For the text-containing cell, return its midpoint in [X, Y] coordinate format. 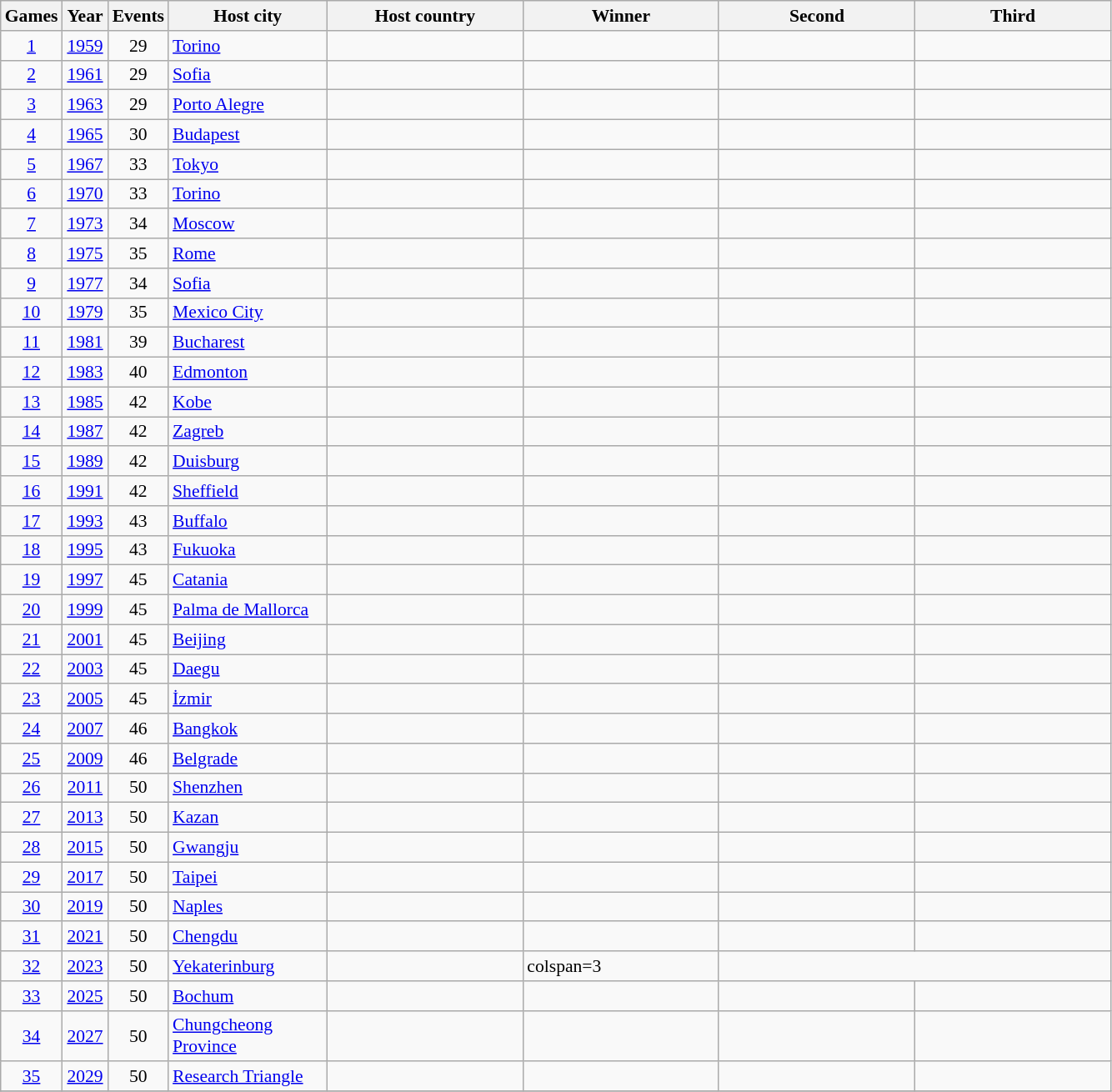
Belgrade [248, 759]
İzmir [248, 699]
1967 [85, 164]
Gwangju [248, 848]
Sheffield [248, 491]
1973 [85, 224]
5 [32, 164]
Duisburg [248, 462]
Taipei [248, 877]
32 [32, 966]
1985 [85, 402]
6 [32, 194]
Kazan [248, 818]
2003 [85, 669]
1993 [85, 521]
11 [32, 343]
2 [32, 75]
24 [32, 729]
1959 [85, 46]
1997 [85, 580]
Edmonton [248, 373]
40 [138, 373]
1 [32, 46]
1987 [85, 432]
Bochum [248, 996]
2001 [85, 639]
2017 [85, 877]
Winner [620, 16]
31 [32, 937]
Bangkok [248, 729]
Second [817, 16]
2013 [85, 818]
1961 [85, 75]
1963 [85, 105]
2005 [85, 699]
12 [32, 373]
10 [32, 313]
2029 [85, 1077]
Third [1014, 16]
Naples [248, 907]
8 [32, 253]
Year [85, 16]
Buffalo [248, 521]
Research Triangle [248, 1077]
20 [32, 610]
1977 [85, 283]
1979 [85, 313]
15 [32, 462]
22 [32, 669]
Palma de Mallorca [248, 610]
Chungcheong Province [248, 1035]
7 [32, 224]
13 [32, 402]
3 [32, 105]
Kobe [248, 402]
18 [32, 550]
4 [32, 135]
1995 [85, 550]
26 [32, 788]
39 [138, 343]
21 [32, 639]
Events [138, 16]
Games [32, 16]
2023 [85, 966]
19 [32, 580]
2007 [85, 729]
2025 [85, 996]
Beijing [248, 639]
2027 [85, 1035]
Tokyo [248, 164]
23 [32, 699]
Host city [248, 16]
Mexico City [248, 313]
Shenzhen [248, 788]
Budapest [248, 135]
2019 [85, 907]
Fukuoka [248, 550]
14 [32, 432]
Moscow [248, 224]
1970 [85, 194]
colspan=3 [620, 966]
2011 [85, 788]
Host country [425, 16]
16 [32, 491]
Porto Alegre [248, 105]
2021 [85, 937]
1975 [85, 253]
1989 [85, 462]
Bucharest [248, 343]
1965 [85, 135]
Zagreb [248, 432]
1999 [85, 610]
Rome [248, 253]
17 [32, 521]
1991 [85, 491]
2015 [85, 848]
Catania [248, 580]
28 [32, 848]
2009 [85, 759]
25 [32, 759]
9 [32, 283]
1983 [85, 373]
Yekaterinburg [248, 966]
Chengdu [248, 937]
Daegu [248, 669]
27 [32, 818]
1981 [85, 343]
